Search for the cell housing the specified text and yield its (x, y) center coordinate. 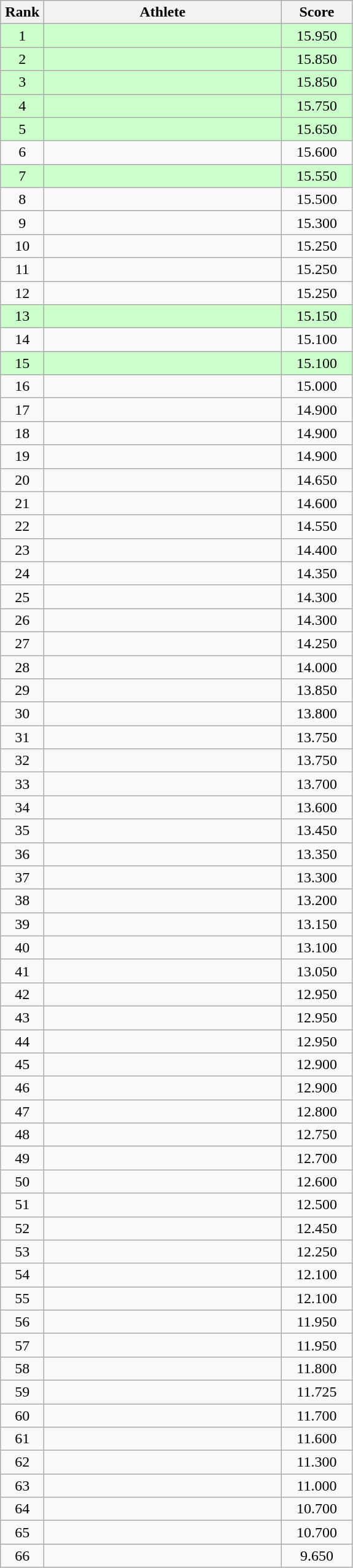
14 (22, 340)
15 (22, 363)
24 (22, 573)
15.600 (317, 152)
56 (22, 1322)
13 (22, 316)
11.725 (317, 1392)
9 (22, 222)
50 (22, 1182)
58 (22, 1368)
44 (22, 1041)
15.950 (317, 36)
17 (22, 410)
11 (22, 269)
6 (22, 152)
12.600 (317, 1182)
11.600 (317, 1439)
15.650 (317, 129)
54 (22, 1275)
13.800 (317, 714)
34 (22, 807)
55 (22, 1298)
4 (22, 106)
5 (22, 129)
57 (22, 1345)
63 (22, 1486)
11.800 (317, 1368)
40 (22, 947)
Score (317, 12)
48 (22, 1135)
65 (22, 1532)
18 (22, 433)
19 (22, 457)
13.600 (317, 807)
22 (22, 527)
37 (22, 877)
28 (22, 667)
25 (22, 597)
52 (22, 1228)
59 (22, 1392)
62 (22, 1462)
11.000 (317, 1486)
13.450 (317, 831)
21 (22, 503)
43 (22, 1017)
Athlete (163, 12)
14.350 (317, 573)
9.650 (317, 1556)
66 (22, 1556)
60 (22, 1415)
7 (22, 176)
29 (22, 691)
13.300 (317, 877)
15.750 (317, 106)
12.700 (317, 1158)
14.400 (317, 550)
16 (22, 386)
13.200 (317, 901)
14.650 (317, 480)
20 (22, 480)
61 (22, 1439)
64 (22, 1509)
38 (22, 901)
15.500 (317, 199)
53 (22, 1252)
13.350 (317, 854)
15.150 (317, 316)
13.150 (317, 924)
2 (22, 59)
15.300 (317, 222)
32 (22, 761)
33 (22, 784)
39 (22, 924)
15.550 (317, 176)
12.500 (317, 1205)
12.800 (317, 1111)
12.750 (317, 1135)
11.700 (317, 1415)
41 (22, 971)
13.100 (317, 947)
42 (22, 994)
51 (22, 1205)
8 (22, 199)
13.850 (317, 691)
27 (22, 643)
12.450 (317, 1228)
49 (22, 1158)
14.600 (317, 503)
10 (22, 246)
11.300 (317, 1462)
12 (22, 293)
47 (22, 1111)
13.700 (317, 784)
35 (22, 831)
36 (22, 854)
1 (22, 36)
46 (22, 1088)
Rank (22, 12)
23 (22, 550)
31 (22, 737)
45 (22, 1065)
14.250 (317, 643)
13.050 (317, 971)
3 (22, 82)
15.000 (317, 386)
14.550 (317, 527)
12.250 (317, 1252)
14.000 (317, 667)
26 (22, 620)
30 (22, 714)
